Determine the (X, Y) coordinate at the center of the cell enclosing the given text.  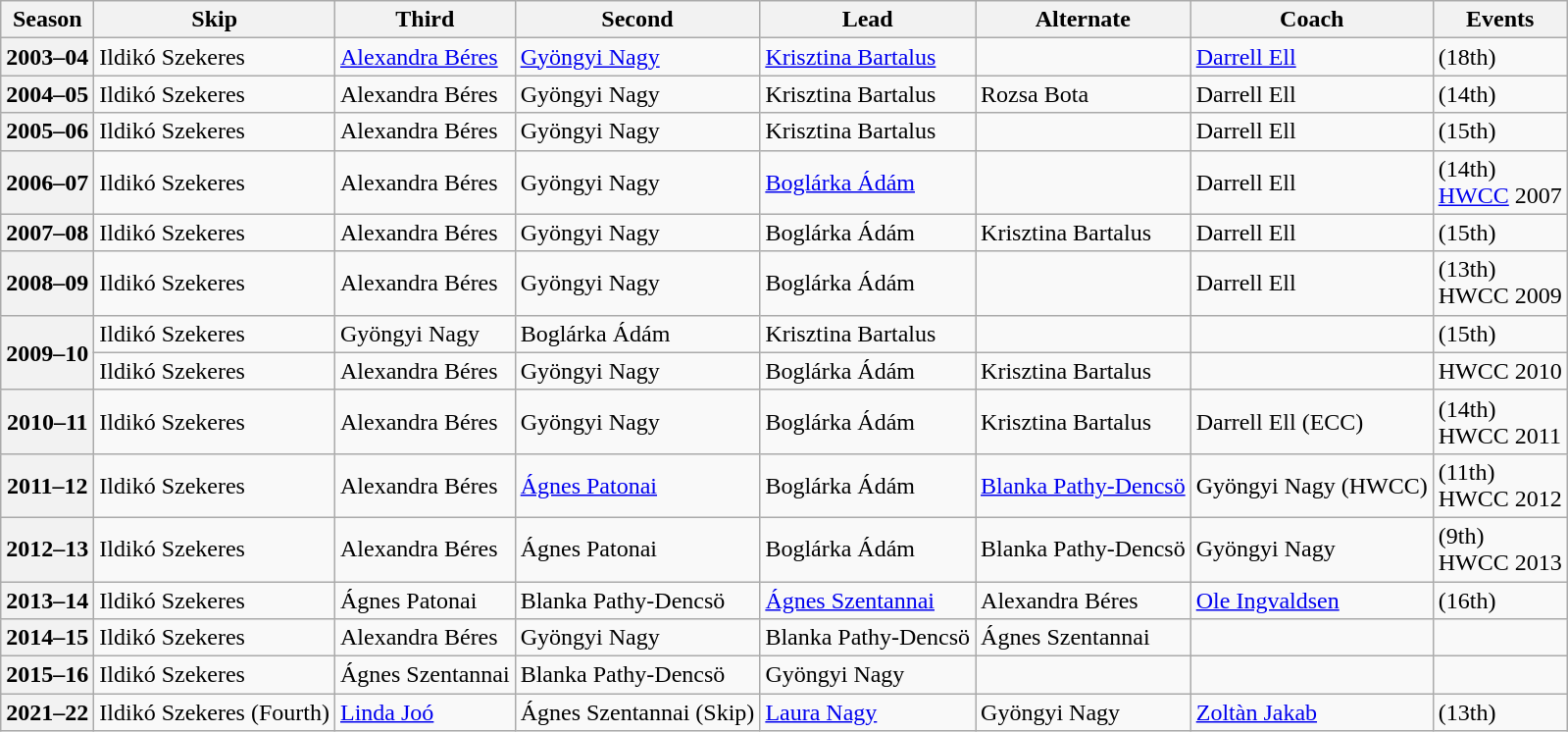
2006–07 (47, 183)
HWCC 2010 (1500, 371)
Zoltàn Jakab (1312, 712)
Events (1500, 20)
Linda Joó (425, 712)
(14th)HWCC 2011 (1500, 422)
Laura Nagy (868, 712)
Ágnes Szentannai (Skip) (637, 712)
(16th) (1500, 600)
2011–12 (47, 485)
(13th)HWCC 2009 (1500, 283)
(13th) (1500, 712)
2010–11 (47, 422)
Lead (868, 20)
2005–06 (47, 131)
2021–22 (47, 712)
Ole Ingvaldsen (1312, 600)
2008–09 (47, 283)
2012–13 (47, 549)
(18th) (1500, 57)
Second (637, 20)
2015–16 (47, 675)
Ildikó Szekeres (Fourth) (215, 712)
(11th)HWCC 2012 (1500, 485)
2004–05 (47, 94)
Rozsa Bota (1084, 94)
Third (425, 20)
Darrell Ell (ECC) (1312, 422)
2007–08 (47, 233)
2014–15 (47, 638)
(9th)HWCC 2013 (1500, 549)
Gyöngyi Nagy (HWCC) (1312, 485)
Coach (1312, 20)
Season (47, 20)
2013–14 (47, 600)
2009–10 (47, 352)
Alternate (1084, 20)
2003–04 (47, 57)
Skip (215, 20)
(14th) (1500, 94)
(14th)HWCC 2007 (1500, 183)
